Find where the given text appears and provide that cell's center as (x, y) coordinate. 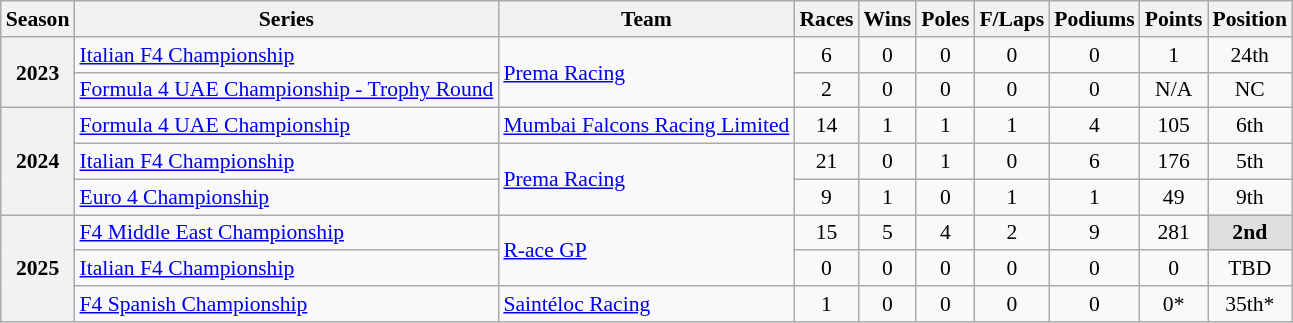
Poles (945, 19)
105 (1174, 126)
Races (826, 19)
Formula 4 UAE Championship (286, 126)
F4 Spanish Championship (286, 304)
R-ace GP (646, 250)
9th (1250, 197)
5 (888, 233)
F4 Middle East Championship (286, 233)
2024 (38, 162)
Saintéloc Racing (646, 304)
2023 (38, 72)
Euro 4 Championship (286, 197)
N/A (1174, 90)
49 (1174, 197)
2025 (38, 268)
Season (38, 19)
Formula 4 UAE Championship - Trophy Round (286, 90)
Podiums (1094, 19)
2nd (1250, 233)
6th (1250, 126)
24th (1250, 55)
21 (826, 162)
Position (1250, 19)
Wins (888, 19)
0* (1174, 304)
15 (826, 233)
5th (1250, 162)
Mumbai Falcons Racing Limited (646, 126)
281 (1174, 233)
176 (1174, 162)
TBD (1250, 269)
NC (1250, 90)
Points (1174, 19)
Team (646, 19)
14 (826, 126)
35th* (1250, 304)
Series (286, 19)
F/Laps (1012, 19)
